Search for the cell housing the specified text and yield its (X, Y) center coordinate. 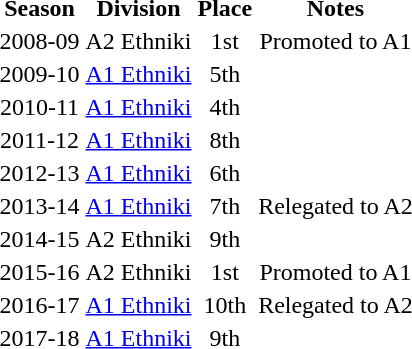
4th (225, 107)
10th (225, 305)
6th (225, 173)
5th (225, 74)
9th (225, 239)
8th (225, 140)
7th (225, 206)
